Provide the (X, Y) coordinate of the cell's center where the given text is located.  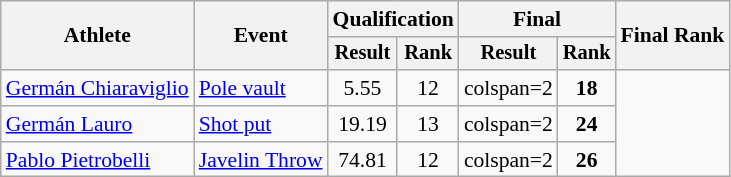
Shot put (261, 124)
Final (538, 19)
18 (587, 88)
Athlete (98, 36)
19.19 (363, 124)
24 (587, 124)
Germán Chiaraviglio (98, 88)
12 (428, 88)
Pole vault (261, 88)
13 (428, 124)
Germán Lauro (98, 124)
5.55 (363, 88)
Event (261, 36)
Final Rank (672, 36)
Qualification (394, 19)
